Determine the (X, Y) coordinate at the center of the cell enclosing the given text.  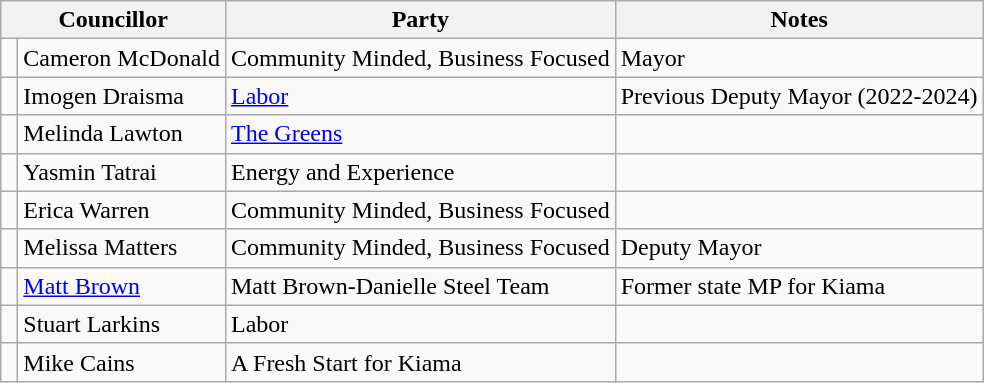
Erica Warren (122, 210)
Notes (799, 20)
Matt Brown-Danielle Steel Team (420, 286)
Melissa Matters (122, 248)
Councillor (114, 20)
Party (420, 20)
Cameron McDonald (122, 58)
Matt Brown (122, 286)
Melinda Lawton (122, 134)
The Greens (420, 134)
Mike Cains (122, 362)
Former state MP for Kiama (799, 286)
Deputy Mayor (799, 248)
Previous Deputy Mayor (2022-2024) (799, 96)
Stuart Larkins (122, 324)
Imogen Draisma (122, 96)
Mayor (799, 58)
A Fresh Start for Kiama (420, 362)
Energy and Experience (420, 172)
Yasmin Tatrai (122, 172)
